Pinpoint the cell where the given text exists, returning its [X, Y] midpoint coordinate. 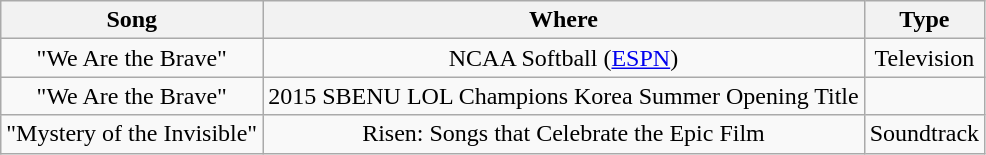
"Mystery of the Invisible" [132, 134]
NCAA Softball (ESPN) [564, 58]
Television [924, 58]
2015 SBENU LOL Champions Korea Summer Opening Title [564, 96]
Where [564, 20]
Type [924, 20]
Soundtrack [924, 134]
Risen: Songs that Celebrate the Epic Film [564, 134]
Song [132, 20]
